Scan for the cell matching the given text and deliver its [X, Y] coordinate at center. 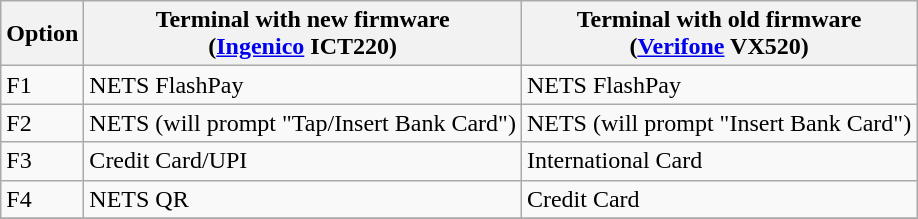
NETS (will prompt "Insert Bank Card") [718, 123]
F2 [42, 123]
Option [42, 34]
F4 [42, 199]
Credit Card/UPI [303, 161]
NETS QR [303, 199]
Credit Card [718, 199]
F3 [42, 161]
International Card [718, 161]
NETS (will prompt "Tap/Insert Bank Card") [303, 123]
F1 [42, 85]
Terminal with new firmware (Ingenico ICT220) [303, 34]
Terminal with old firmware (Verifone VX520) [718, 34]
